Identify which cell holds the provided text, then report its (x, y) central coordinate. 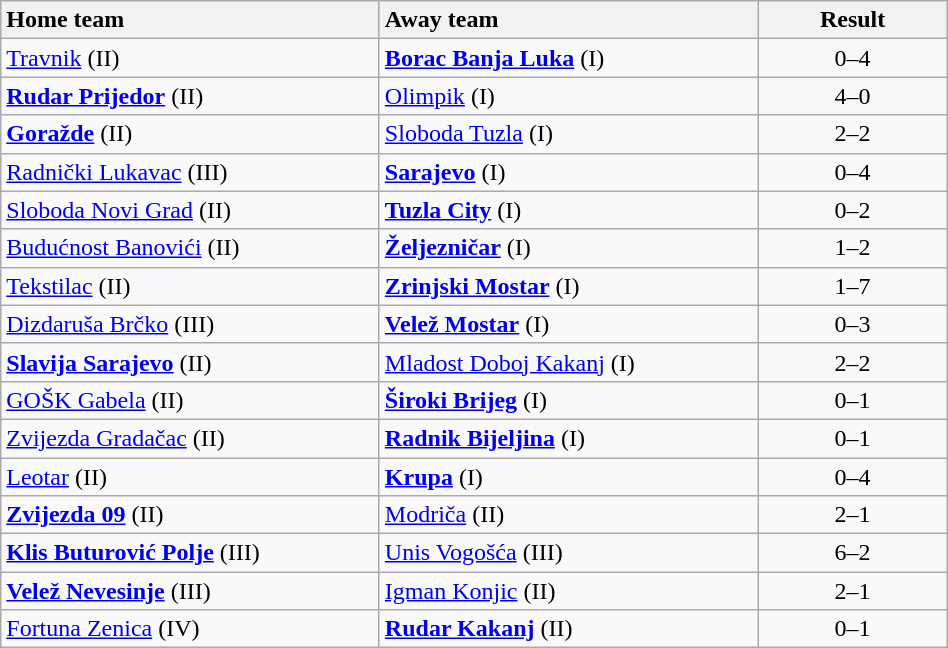
Olimpik (I) (568, 96)
1–2 (852, 248)
Home team (190, 20)
Radnik Bijeljina (I) (568, 438)
Sloboda Tuzla (I) (568, 134)
Budućnost Banovići (II) (190, 248)
Tuzla City (I) (568, 210)
1–7 (852, 286)
Željezničar (I) (568, 248)
Slavija Sarajevo (II) (190, 362)
Zrinjski Mostar (I) (568, 286)
0–3 (852, 324)
6–2 (852, 553)
0–2 (852, 210)
Rudar Kakanj (II) (568, 629)
Dizdaruša Brčko (III) (190, 324)
Mladost Doboj Kakanj (I) (568, 362)
Krupa (I) (568, 477)
Goražde (II) (190, 134)
Rudar Prijedor (II) (190, 96)
Zvijezda Gradačac (II) (190, 438)
Unis Vogošća (III) (568, 553)
Modriča (II) (568, 515)
Result (852, 20)
Borac Banja Luka (I) (568, 58)
Sloboda Novi Grad (II) (190, 210)
Leotar (II) (190, 477)
Velež Mostar (I) (568, 324)
Tekstilac (II) (190, 286)
Klis Buturović Polje (III) (190, 553)
Sarajevo (I) (568, 172)
4–0 (852, 96)
Away team (568, 20)
Travnik (II) (190, 58)
Fortuna Zenica (IV) (190, 629)
Zvijezda 09 (II) (190, 515)
Velež Nevesinje (III) (190, 591)
Široki Brijeg (I) (568, 400)
Igman Konjic (II) (568, 591)
Radnički Lukavac (III) (190, 172)
GOŠK Gabela (II) (190, 400)
